Extract the (x, y) coordinate from the center of the cell holding the provided text.  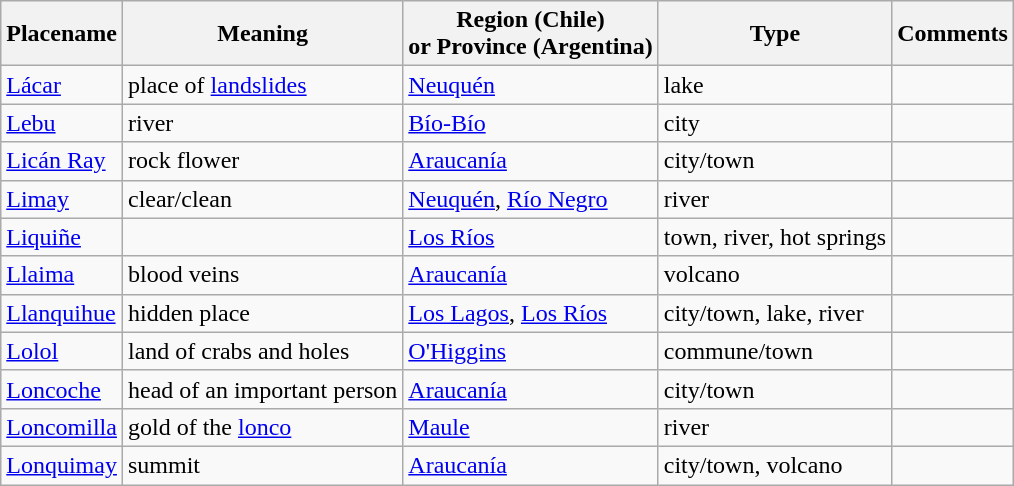
Llanquihue (62, 313)
clear/clean (262, 199)
Loncoche (62, 389)
Type (774, 34)
land of crabs and holes (262, 351)
Lolol (62, 351)
rock flower (262, 161)
Neuquén (530, 85)
O'Higgins (530, 351)
head of an important person (262, 389)
blood veins (262, 275)
volcano (774, 275)
Lonquimay (62, 465)
summit (262, 465)
Limay (62, 199)
commune/town (774, 351)
hidden place (262, 313)
Region (Chile)or Province (Argentina) (530, 34)
Liquiñe (62, 237)
Los Lagos, Los Ríos (530, 313)
city/town, volcano (774, 465)
city/town, lake, river (774, 313)
Lácar (62, 85)
Meaning (262, 34)
Placename (62, 34)
Llaima (62, 275)
Los Ríos (530, 237)
lake (774, 85)
town, river, hot springs (774, 237)
place of landslides (262, 85)
city (774, 123)
Licán Ray (62, 161)
Maule (530, 427)
Loncomilla (62, 427)
Neuquén, Río Negro (530, 199)
Lebu (62, 123)
Comments (953, 34)
Bío-Bío (530, 123)
gold of the lonco (262, 427)
